Find where the given text appears and provide that cell's center as (x, y) coordinate. 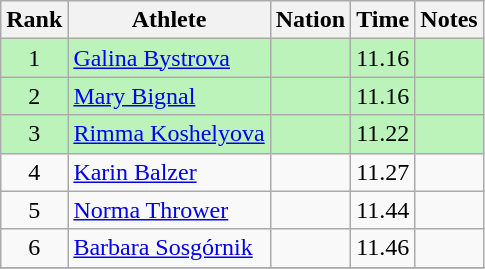
5 (34, 210)
Nation (310, 20)
Karin Balzer (169, 172)
11.44 (383, 210)
Norma Thrower (169, 210)
11.22 (383, 134)
Galina Bystrova (169, 58)
Rank (34, 20)
6 (34, 248)
4 (34, 172)
11.46 (383, 248)
3 (34, 134)
1 (34, 58)
Athlete (169, 20)
Mary Bignal (169, 96)
11.27 (383, 172)
2 (34, 96)
Rimma Koshelyova (169, 134)
Notes (449, 20)
Time (383, 20)
Barbara Sosgórnik (169, 248)
